Scan for the cell matching the given text and deliver its (X, Y) coordinate at center. 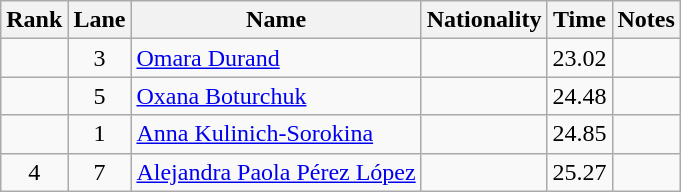
Name (276, 20)
Oxana Boturchuk (276, 96)
Alejandra Paola Pérez López (276, 172)
24.85 (580, 134)
24.48 (580, 96)
Notes (646, 20)
23.02 (580, 58)
Anna Kulinich-Sorokina (276, 134)
25.27 (580, 172)
Time (580, 20)
Lane (100, 20)
5 (100, 96)
Omara Durand (276, 58)
1 (100, 134)
7 (100, 172)
4 (34, 172)
3 (100, 58)
Rank (34, 20)
Nationality (484, 20)
